Extract the [X, Y] coordinate from the center of the cell holding the provided text.  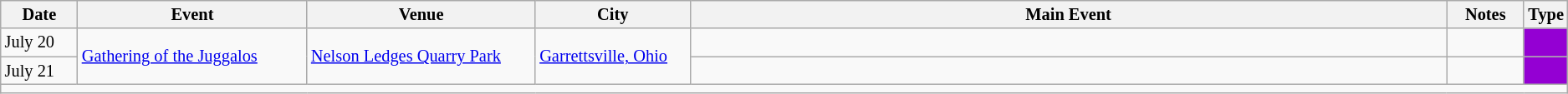
Venue [421, 14]
Type [1545, 14]
Nelson Ledges Quarry Park [421, 57]
Gathering of the Juggalos [192, 57]
Garrettsville, Ohio [612, 57]
Event [192, 14]
July 21 [39, 71]
Main Event [1069, 14]
City [612, 14]
Notes [1485, 14]
Date [39, 14]
July 20 [39, 42]
